Detect which cell encompasses the target text, then output its [x, y] center coordinate. 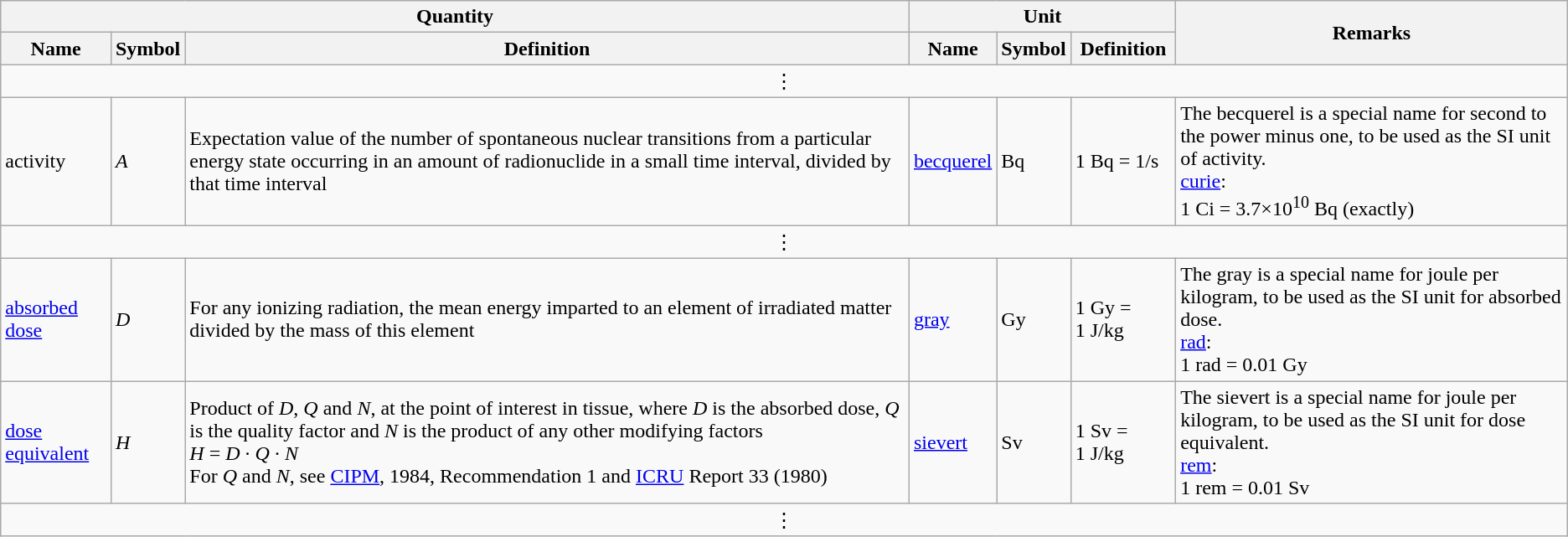
1 Bq = 1/s [1122, 161]
1 Gy = 1 J/kg [1122, 320]
absorbed dose [56, 320]
Bq [1034, 161]
becquerel [952, 161]
Unit [1042, 17]
The sievert is a special name for joule per kilogram, to be used as the SI unit for dose equivalent.rem:1 rem = 0.01 Sv [1372, 442]
1 Sv = 1 J/kg [1122, 442]
dose equivalent [56, 442]
A [147, 161]
D [147, 320]
gray [952, 320]
The gray is a special name for joule per kilogram, to be used as the SI unit for absorbed dose.rad:1 rad = 0.01 Gy [1372, 320]
activity [56, 161]
The becquerel is a special name for second to the power minus one, to be used as the SI unit of activity.curie:1 Ci = 3.7×1010 Bq (exactly) [1372, 161]
For any ionizing radiation, the mean energy imparted to an element of irradiated matter divided by the mass of this element [548, 320]
Sv [1034, 442]
sievert [952, 442]
Quantity [456, 17]
Gy [1034, 320]
H [147, 442]
Remarks [1372, 33]
